Detect which cell encompasses the target text, then output its (X, Y) center coordinate. 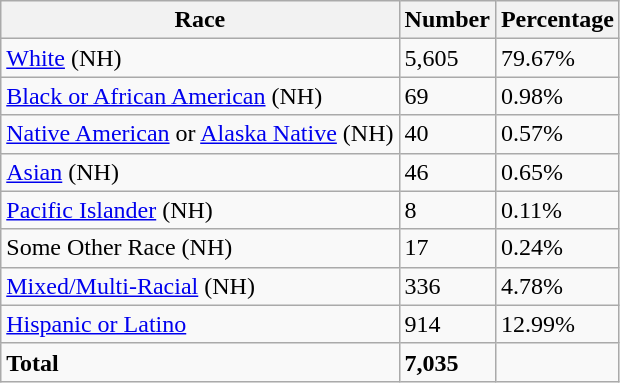
White (NH) (200, 58)
Mixed/Multi-Racial (NH) (200, 286)
79.67% (557, 58)
Native American or Alaska Native (NH) (200, 134)
0.98% (557, 96)
40 (447, 134)
17 (447, 248)
4.78% (557, 286)
12.99% (557, 324)
336 (447, 286)
69 (447, 96)
0.11% (557, 210)
Pacific Islander (NH) (200, 210)
Asian (NH) (200, 172)
0.57% (557, 134)
Race (200, 20)
Percentage (557, 20)
914 (447, 324)
5,605 (447, 58)
8 (447, 210)
0.65% (557, 172)
Number (447, 20)
Total (200, 362)
0.24% (557, 248)
7,035 (447, 362)
Black or African American (NH) (200, 96)
Some Other Race (NH) (200, 248)
Hispanic or Latino (200, 324)
46 (447, 172)
